Search for the cell housing the specified text and yield its [x, y] center coordinate. 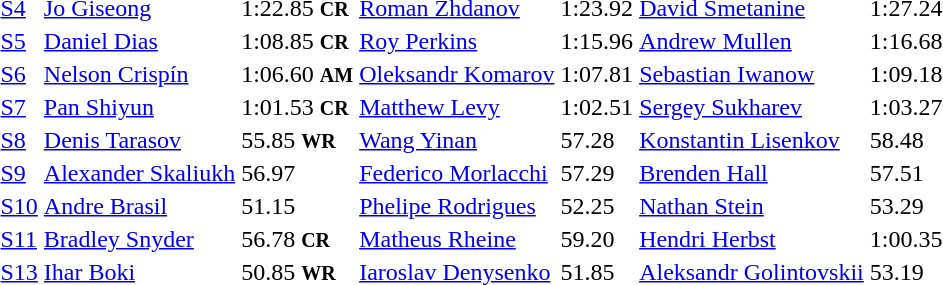
56.97 [298, 173]
Bradley Snyder [139, 239]
Pan Shiyun [139, 107]
Sergey Sukharev [752, 107]
Alexander Skaliukh [139, 173]
Nathan Stein [752, 206]
1:07.81 [597, 74]
Phelipe Rodrigues [457, 206]
Andrew Mullen [752, 41]
57.29 [597, 173]
Daniel Dias [139, 41]
1:02.51 [597, 107]
1:08.85 CR [298, 41]
Brenden Hall [752, 173]
51.15 [298, 206]
Sebastian Iwanow [752, 74]
1:01.53 CR [298, 107]
56.78 CR [298, 239]
Wang Yinan [457, 140]
Nelson Crispín [139, 74]
Hendri Herbst [752, 239]
Matheus Rheine [457, 239]
1:15.96 [597, 41]
Oleksandr Komarov [457, 74]
55.85 WR [298, 140]
Denis Tarasov [139, 140]
Roy Perkins [457, 41]
52.25 [597, 206]
59.20 [597, 239]
57.28 [597, 140]
1:06.60 AM [298, 74]
Konstantin Lisenkov [752, 140]
Federico Morlacchi [457, 173]
Andre Brasil [139, 206]
Matthew Levy [457, 107]
